Determine the [X, Y] coordinate at the center of the cell enclosing the given text.  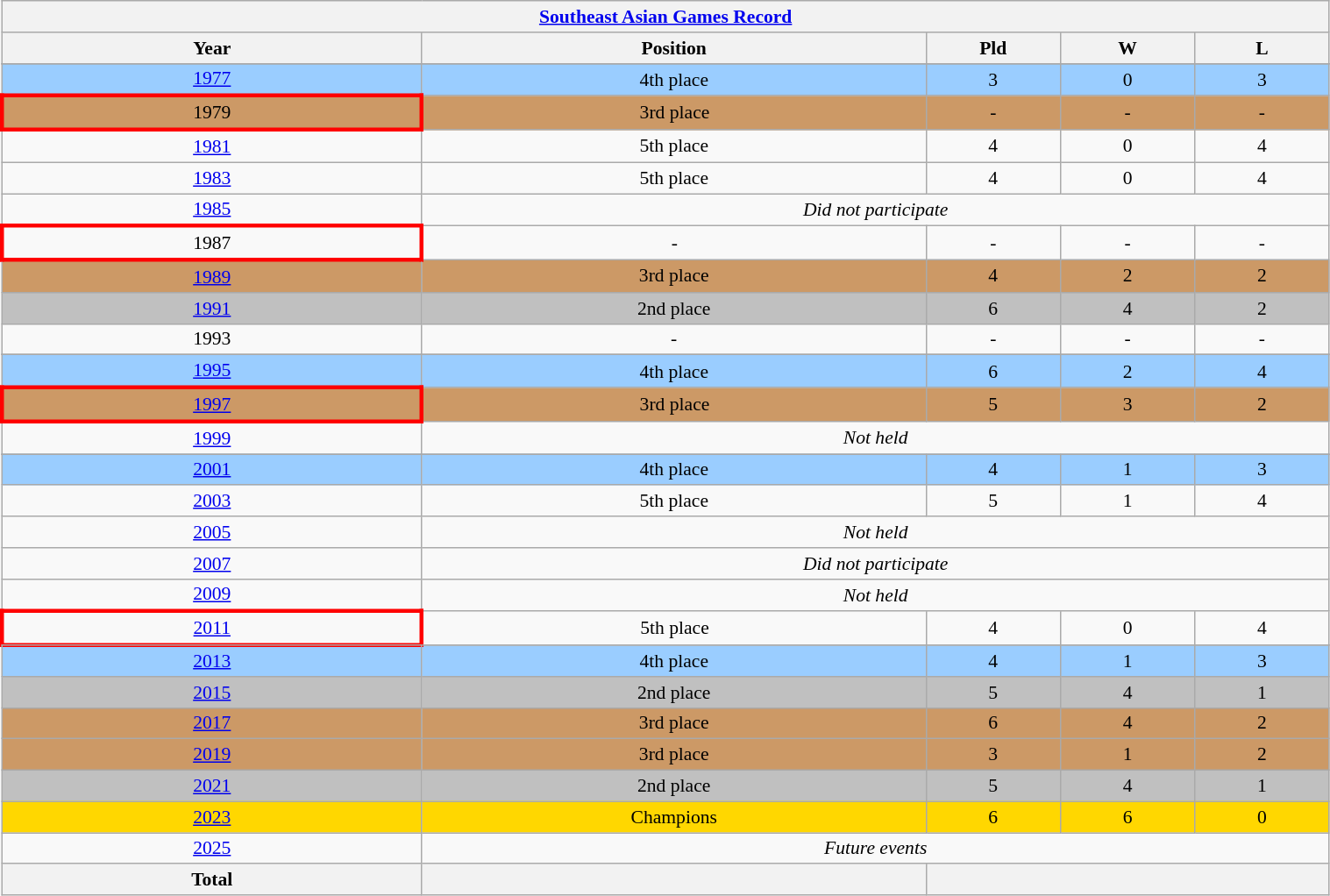
1993 [212, 339]
Southeast Asian Games Record [665, 17]
1995 [212, 372]
1981 [212, 146]
Year [212, 48]
2023 [212, 817]
L [1262, 48]
2017 [212, 723]
Total [212, 880]
1991 [212, 309]
1997 [212, 405]
1989 [212, 277]
Champions [673, 817]
2013 [212, 661]
2007 [212, 564]
2015 [212, 693]
1985 [212, 210]
2003 [212, 501]
1999 [212, 438]
2001 [212, 470]
Pld [992, 48]
2005 [212, 532]
Position [673, 48]
1979 [212, 114]
2025 [212, 849]
2019 [212, 755]
W [1127, 48]
Future events [875, 849]
1977 [212, 79]
1987 [212, 244]
2021 [212, 786]
2011 [212, 629]
1983 [212, 178]
2009 [212, 594]
